For the text-containing cell, return its midpoint in (X, Y) coordinate format. 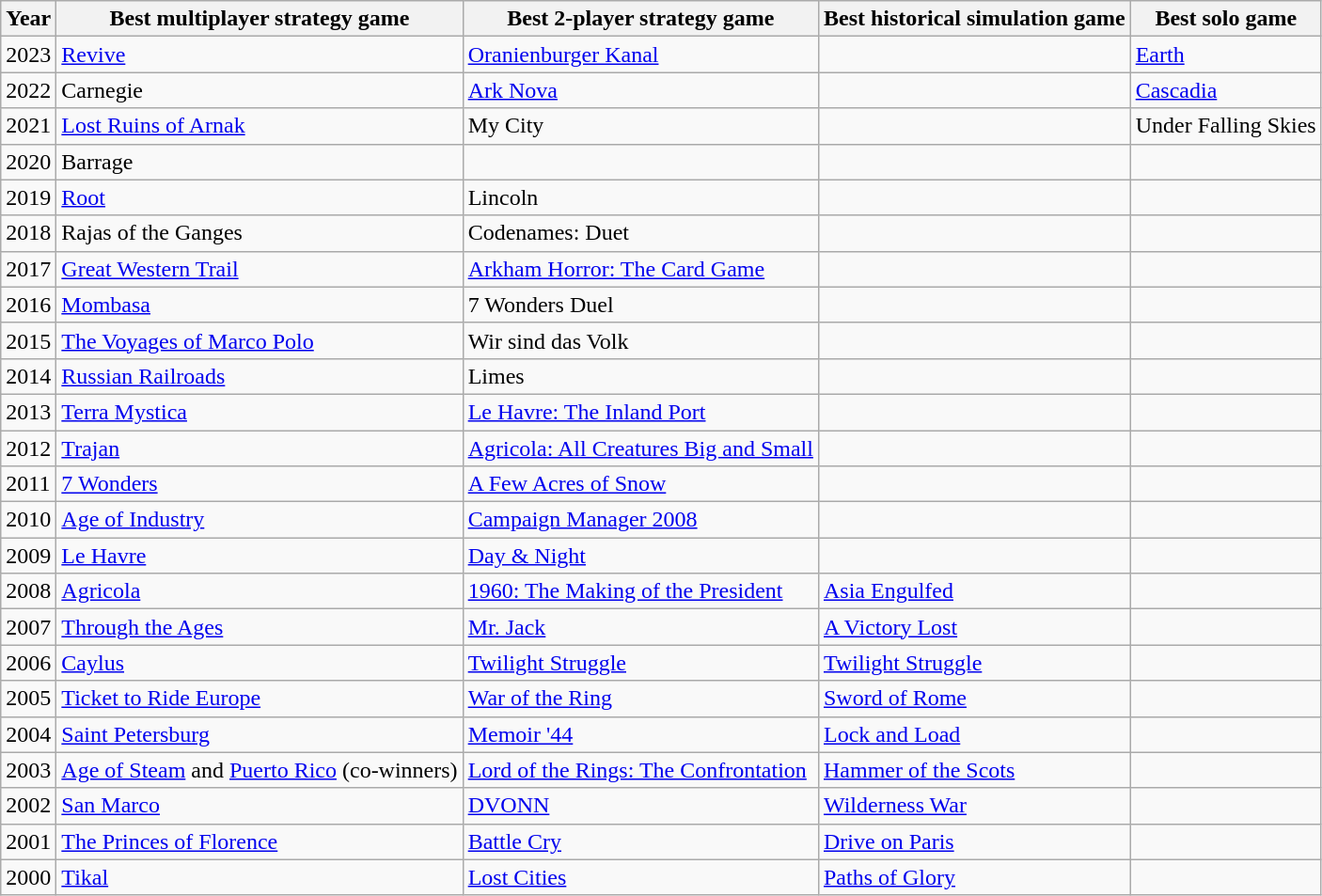
2003 (28, 770)
2018 (28, 233)
2007 (28, 627)
2013 (28, 412)
Age of Industry (260, 520)
War of the Ring (640, 699)
2019 (28, 197)
Lost Cities (640, 877)
Mombasa (260, 305)
2016 (28, 305)
Hammer of the Scots (974, 770)
The Voyages of Marco Polo (260, 340)
Lost Ruins of Arnak (260, 126)
2006 (28, 663)
2005 (28, 699)
Age of Steam and Puerto Rico (co-winners) (260, 770)
Limes (640, 376)
2020 (28, 162)
Mr. Jack (640, 627)
Codenames: Duet (640, 233)
Terra Mystica (260, 412)
Asia Engulfed (974, 591)
2011 (28, 484)
Lock and Load (974, 734)
Campaign Manager 2008 (640, 520)
Under Falling Skies (1226, 126)
A Victory Lost (974, 627)
Saint Petersburg (260, 734)
Memoir '44 (640, 734)
San Marco (260, 806)
Arkham Horror: The Card Game (640, 269)
Battle Cry (640, 841)
7 Wonders (260, 484)
Caylus (260, 663)
Lincoln (640, 197)
1960: The Making of the President (640, 591)
Drive on Paris (974, 841)
Best multiplayer strategy game (260, 19)
Best historical simulation game (974, 19)
Agricola (260, 591)
2017 (28, 269)
Root (260, 197)
2010 (28, 520)
Year (28, 19)
2023 (28, 55)
DVONN (640, 806)
Barrage (260, 162)
Ticket to Ride Europe (260, 699)
Rajas of the Ganges (260, 233)
Le Havre: The Inland Port (640, 412)
Oranienburger Kanal (640, 55)
Sword of Rome (974, 699)
Wir sind das Volk (640, 340)
Great Western Trail (260, 269)
Ark Nova (640, 90)
2022 (28, 90)
Lord of the Rings: The Confrontation (640, 770)
Earth (1226, 55)
Cascadia (1226, 90)
Paths of Glory (974, 877)
Le Havre (260, 556)
Trajan (260, 448)
2004 (28, 734)
Tikal (260, 877)
A Few Acres of Snow (640, 484)
Through the Ages (260, 627)
2002 (28, 806)
Best solo game (1226, 19)
Carnegie (260, 90)
Wilderness War (974, 806)
My City (640, 126)
7 Wonders Duel (640, 305)
Day & Night (640, 556)
2021 (28, 126)
Revive (260, 55)
The Princes of Florence (260, 841)
2001 (28, 841)
Russian Railroads (260, 376)
2009 (28, 556)
2012 (28, 448)
2015 (28, 340)
Best 2-player strategy game (640, 19)
2000 (28, 877)
2008 (28, 591)
2014 (28, 376)
Agricola: All Creatures Big and Small (640, 448)
